Detect which cell encompasses the target text, then output its (x, y) center coordinate. 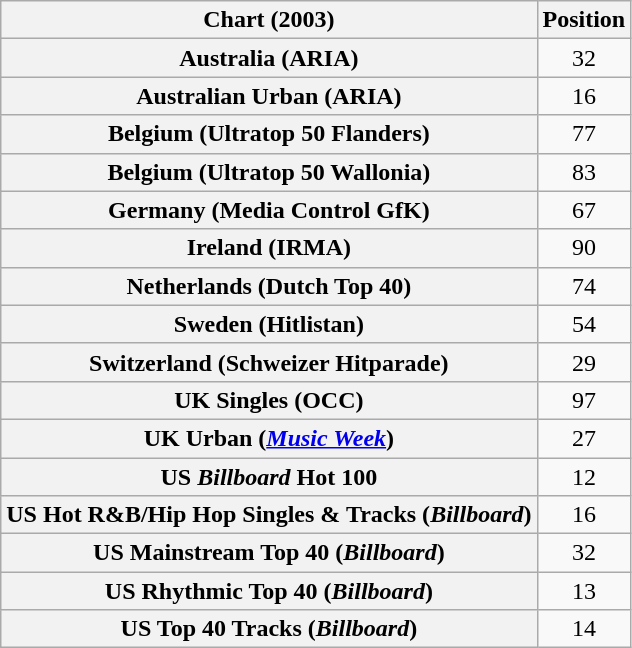
US Hot R&B/Hip Hop Singles & Tracks (Billboard) (269, 515)
13 (584, 591)
90 (584, 248)
29 (584, 362)
US Mainstream Top 40 (Billboard) (269, 553)
Position (584, 20)
Belgium (Ultratop 50 Flanders) (269, 134)
97 (584, 400)
Chart (2003) (269, 20)
67 (584, 210)
77 (584, 134)
Switzerland (Schweizer Hitparade) (269, 362)
US Top 40 Tracks (Billboard) (269, 629)
Australian Urban (ARIA) (269, 96)
54 (584, 324)
UK Urban (Music Week) (269, 438)
83 (584, 172)
US Rhythmic Top 40 (Billboard) (269, 591)
Ireland (IRMA) (269, 248)
74 (584, 286)
14 (584, 629)
Belgium (Ultratop 50 Wallonia) (269, 172)
Sweden (Hitlistan) (269, 324)
US Billboard Hot 100 (269, 477)
Germany (Media Control GfK) (269, 210)
12 (584, 477)
Netherlands (Dutch Top 40) (269, 286)
UK Singles (OCC) (269, 400)
27 (584, 438)
Australia (ARIA) (269, 58)
